Find where the given text appears and provide that cell's center as [X, Y] coordinate. 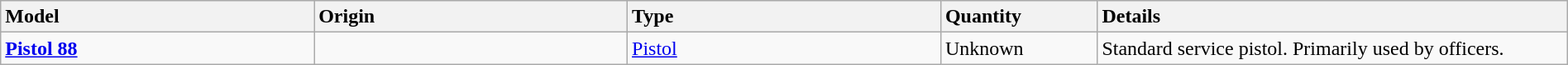
Standard service pistol. Primarily used by officers. [1332, 48]
Type [784, 17]
Model [157, 17]
Unknown [1019, 48]
Quantity [1019, 17]
Pistol [784, 48]
Details [1332, 17]
Origin [471, 17]
Pistol 88 [157, 48]
